Identify which cell holds the provided text, then report its (x, y) central coordinate. 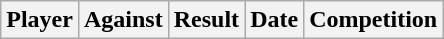
Competition (374, 20)
Against (123, 20)
Result (206, 20)
Player (40, 20)
Date (274, 20)
